Return the [x, y] coordinate for the center point of the cell that contains the specified text.  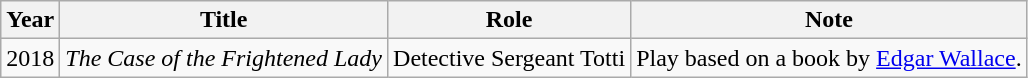
Play based on a book by Edgar Wallace. [830, 58]
Title [224, 20]
Detective Sergeant Totti [510, 58]
2018 [30, 58]
Role [510, 20]
The Case of the Frightened Lady [224, 58]
Note [830, 20]
Year [30, 20]
